Provide the (x, y) coordinate of the cell's center where the given text is located.  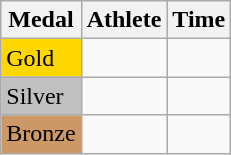
Athlete (124, 20)
Time (199, 20)
Bronze (41, 134)
Medal (41, 20)
Silver (41, 96)
Gold (41, 58)
